Pinpoint the cell where the given text exists, returning its [x, y] midpoint coordinate. 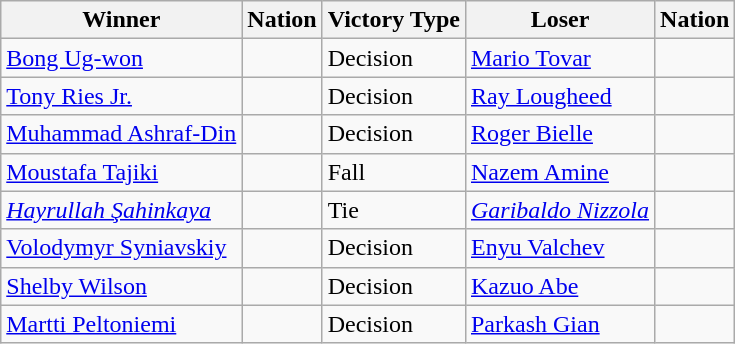
Roger Bielle [560, 134]
Tie [394, 210]
Garibaldo Nizzola [560, 210]
Muhammad Ashraf-Din [122, 134]
Nazem Amine [560, 172]
Parkash Gian [560, 324]
Victory Type [394, 20]
Hayrullah Şahinkaya [122, 210]
Shelby Wilson [122, 286]
Tony Ries Jr. [122, 96]
Loser [560, 20]
Fall [394, 172]
Mario Tovar [560, 58]
Enyu Valchev [560, 248]
Kazuo Abe [560, 286]
Bong Ug-won [122, 58]
Moustafa Tajiki [122, 172]
Ray Lougheed [560, 96]
Martti Peltoniemi [122, 324]
Winner [122, 20]
Volodymyr Syniavskiy [122, 248]
